Pinpoint the cell where the given text exists, returning its [X, Y] midpoint coordinate. 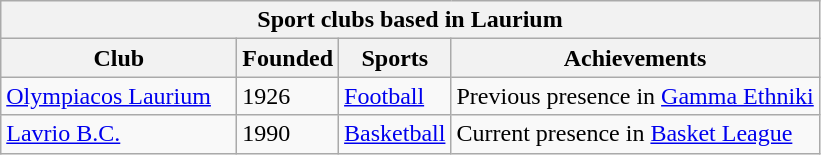
Football [395, 96]
Club [119, 58]
Founded [288, 58]
Current presence in Basket League [635, 134]
1926 [288, 96]
Sports [395, 58]
Basketball [395, 134]
Achievements [635, 58]
Previous presence in Gamma Ethniki [635, 96]
Sport clubs based in Laurium [410, 20]
1990 [288, 134]
Olympiacos Laurium [119, 96]
Lavrio B.C. [119, 134]
